Provide the (x, y) coordinate of the cell's center where the given text is located.  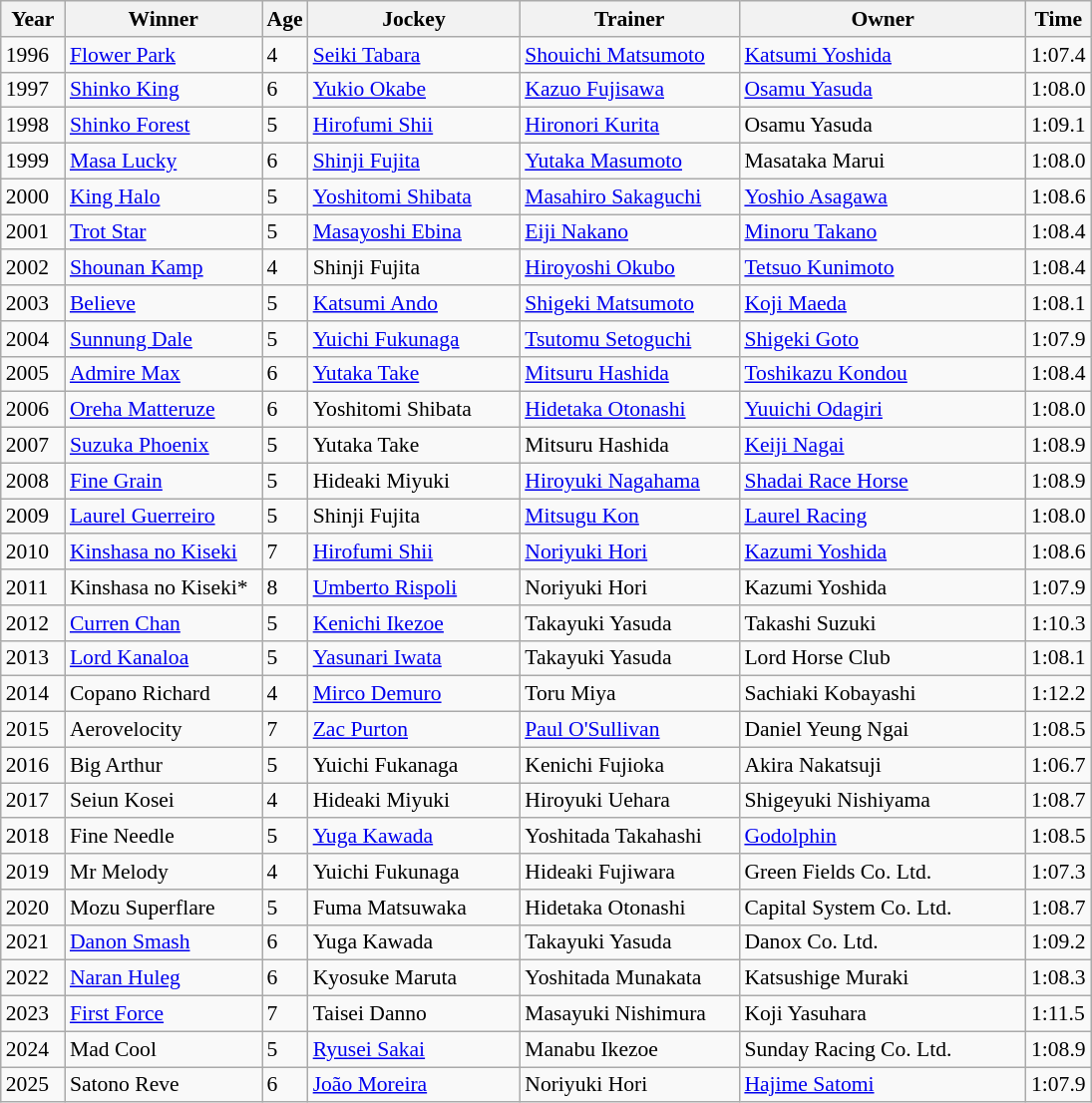
Danox Co. Ltd. (883, 942)
Koji Yasuhara (883, 1014)
2011 (33, 587)
1:08.3 (1059, 978)
Masayuki Nishimura (629, 1014)
1:12.2 (1059, 694)
Yuuichi Odagiri (883, 410)
1:07.4 (1059, 55)
Toshikazu Kondou (883, 374)
Yukio Okabe (415, 90)
Yoshitada Takahashi (629, 837)
Shounan Kamp (164, 268)
Masahiro Sakaguchi (629, 196)
Copano Richard (164, 694)
Kyosuke Maruta (415, 978)
Shadai Race Horse (883, 481)
Yuichi Fukanaga (415, 765)
Paul O'Sullivan (629, 730)
8 (284, 587)
Green Fields Co. Ltd. (883, 872)
Akira Nakatsuji (883, 765)
2007 (33, 446)
Oreha Matteruze (164, 410)
Eiji Nakano (629, 232)
Hiroyoshi Okubo (629, 268)
Ryusei Sakai (415, 1049)
Katsumi Ando (415, 303)
2024 (33, 1049)
Hiroyuki Uehara (629, 801)
2010 (33, 552)
1996 (33, 55)
Fuma Matsuwaka (415, 908)
Curren Chan (164, 623)
Masa Lucky (164, 162)
1999 (33, 162)
Katsumi Yoshida (883, 55)
Jockey (415, 19)
Sunnung Dale (164, 339)
1:11.5 (1059, 1014)
Shouichi Matsumoto (629, 55)
Godolphin (883, 837)
2002 (33, 268)
2000 (33, 196)
2025 (33, 1085)
Hironori Kurita (629, 126)
Shinko Forest (164, 126)
Shigeki Matsumoto (629, 303)
1:10.3 (1059, 623)
2003 (33, 303)
1:09.1 (1059, 126)
Kinshasa no Kiseki* (164, 587)
Laurel Racing (883, 517)
Taisei Danno (415, 1014)
Mirco Demuro (415, 694)
Kazuo Fujisawa (629, 90)
Masataka Marui (883, 162)
Tsutomu Setoguchi (629, 339)
2014 (33, 694)
Toru Miya (629, 694)
2020 (33, 908)
Capital System Co. Ltd. (883, 908)
Hiroyuki Nagahama (629, 481)
Kenichi Ikezoe (415, 623)
Yasunari Iwata (415, 658)
Katsushige Muraki (883, 978)
2016 (33, 765)
Hajime Satomi (883, 1085)
Daniel Yeung Ngai (883, 730)
Fine Needle (164, 837)
Fine Grain (164, 481)
2023 (33, 1014)
Manabu Ikezoe (629, 1049)
Tetsuo Kunimoto (883, 268)
Mad Cool (164, 1049)
2012 (33, 623)
2008 (33, 481)
Masayoshi Ebina (415, 232)
Shigeyuki Nishiyama (883, 801)
Sachiaki Kobayashi (883, 694)
Time (1059, 19)
Mitsugu Kon (629, 517)
First Force (164, 1014)
Yoshitada Munakata (629, 978)
Seiki Tabara (415, 55)
Laurel Guerreiro (164, 517)
Takashi Suzuki (883, 623)
Admire Max (164, 374)
2021 (33, 942)
1998 (33, 126)
Satono Reve (164, 1085)
Mozu Superflare (164, 908)
2013 (33, 658)
2015 (33, 730)
Lord Horse Club (883, 658)
1997 (33, 90)
Naran Huleg (164, 978)
João Moreira (415, 1085)
2006 (33, 410)
2009 (33, 517)
Koji Maeda (883, 303)
Suzuka Phoenix (164, 446)
2017 (33, 801)
Trainer (629, 19)
Yoshio Asagawa (883, 196)
Mr Melody (164, 872)
2001 (33, 232)
Sunday Racing Co. Ltd. (883, 1049)
2005 (33, 374)
Big Arthur (164, 765)
Keiji Nagai (883, 446)
King Halo (164, 196)
Hideaki Fujiwara (629, 872)
1:07.3 (1059, 872)
Shinko King (164, 90)
1:09.2 (1059, 942)
Seiun Kosei (164, 801)
Kenichi Fujioka (629, 765)
Year (33, 19)
Minoru Takano (883, 232)
2004 (33, 339)
Age (284, 19)
Owner (883, 19)
2019 (33, 872)
Winner (164, 19)
Danon Smash (164, 942)
Kinshasa no Kiseki (164, 552)
Flower Park (164, 55)
Shigeki Goto (883, 339)
Believe (164, 303)
Aerovelocity (164, 730)
Lord Kanaloa (164, 658)
2022 (33, 978)
Trot Star (164, 232)
2018 (33, 837)
Umberto Rispoli (415, 587)
Yutaka Masumoto (629, 162)
1:06.7 (1059, 765)
Zac Purton (415, 730)
